Return the (x, y) coordinate for the center point of the cell that contains the specified text.  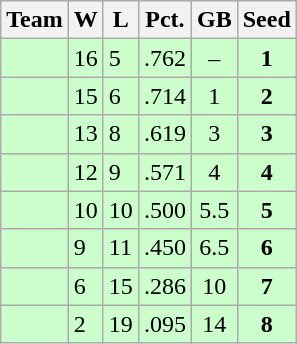
7 (266, 286)
.500 (164, 210)
12 (86, 172)
.619 (164, 134)
.286 (164, 286)
– (214, 58)
.450 (164, 248)
L (120, 20)
19 (120, 324)
5.5 (214, 210)
16 (86, 58)
GB (214, 20)
Team (35, 20)
.762 (164, 58)
.714 (164, 96)
14 (214, 324)
6.5 (214, 248)
Seed (266, 20)
.095 (164, 324)
Pct. (164, 20)
13 (86, 134)
11 (120, 248)
W (86, 20)
.571 (164, 172)
